Provide the (X, Y) coordinate of the cell's center where the given text is located.  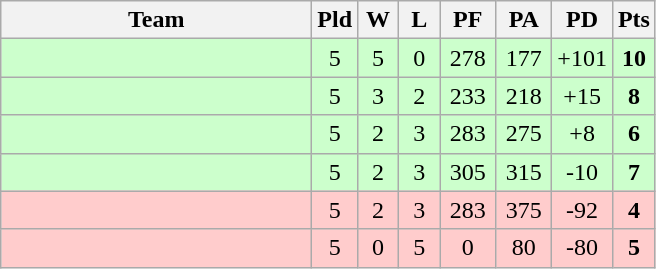
315 (524, 172)
-92 (582, 210)
+101 (582, 58)
10 (634, 58)
Pld (335, 20)
4 (634, 210)
8 (634, 96)
7 (634, 172)
Team (156, 20)
375 (524, 210)
278 (468, 58)
6 (634, 134)
W (378, 20)
-80 (582, 248)
PF (468, 20)
233 (468, 96)
218 (524, 96)
+15 (582, 96)
Pts (634, 20)
305 (468, 172)
PA (524, 20)
PD (582, 20)
+8 (582, 134)
L (420, 20)
-10 (582, 172)
275 (524, 134)
80 (524, 248)
177 (524, 58)
